For the text-containing cell, return its midpoint in (X, Y) coordinate format. 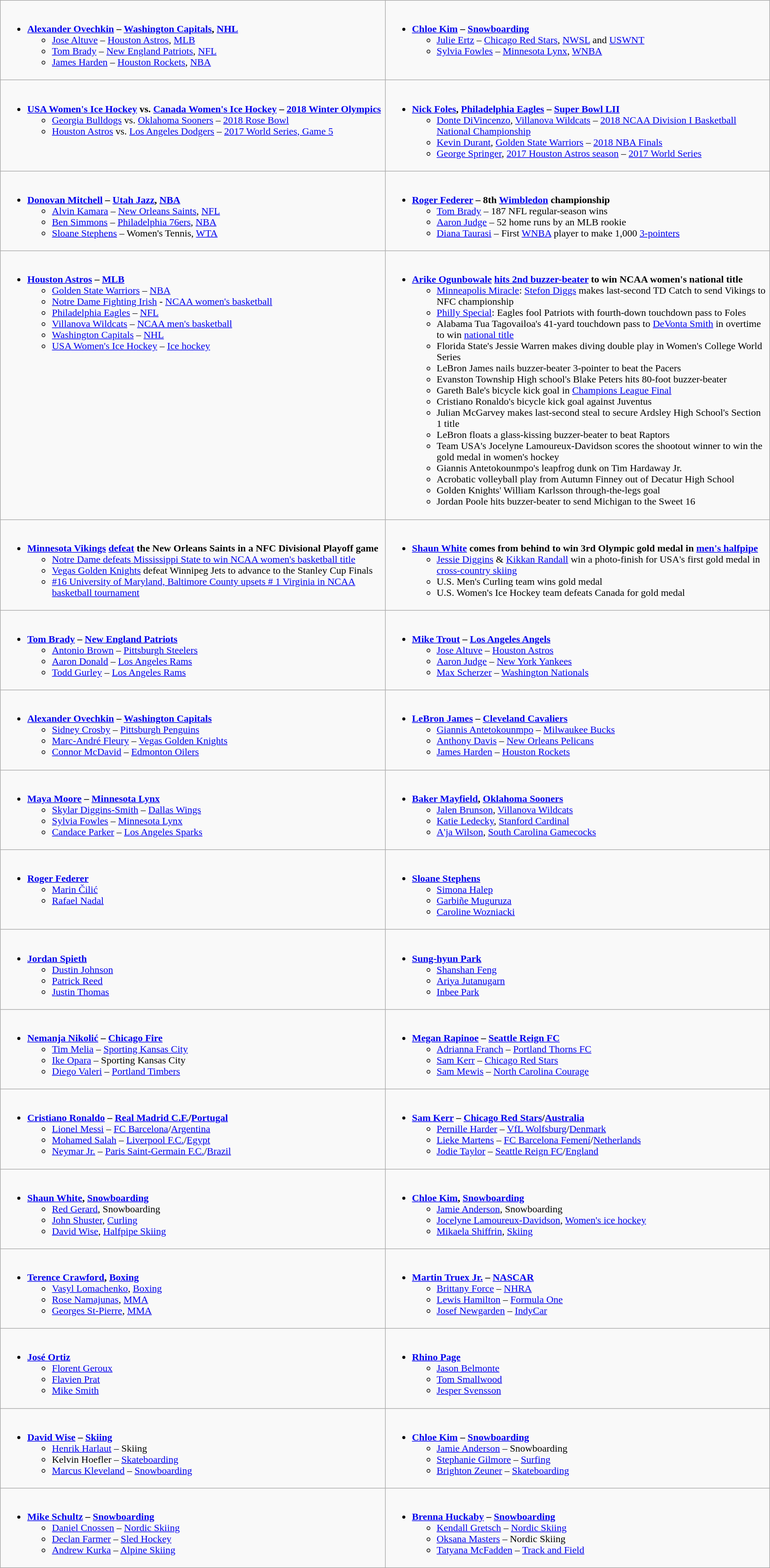
Tom Brady – New England PatriotsAntonio Brown – Pittsburgh SteelersAaron Donald – Los Angeles RamsTodd Gurley – Los Angeles Rams (192, 650)
Mike Schultz – SnowboardingDaniel Cnossen – Nordic SkiingDeclan Farmer – Sled HockeyAndrew Kurka – Alpine Skiing (192, 1528)
Donovan Mitchell – Utah Jazz, NBAAlvin Kamara – New Orleans Saints, NFLBen Simmons – Philadelphia 76ers, NBASloane Stephens – Women's Tennis, WTA (192, 211)
Roger FedererMarin ČilićRafael Nadal (192, 889)
Terence Crawford, BoxingVasyl Lomachenko, BoxingRose Namajunas, MMAGeorges St-Pierre, MMA (192, 1289)
Sung-hyun ParkShanshan FengAriya JutanugarnInbee Park (577, 969)
Jordan SpiethDustin JohnsonPatrick ReedJustin Thomas (192, 969)
Sloane StephensSimona HalepGarbiñe MuguruzaCaroline Wozniacki (577, 889)
Chloe Kim, SnowboardingJamie Anderson, SnowboardingJocelyne Lamoureux-Davidson, Women's ice hockeyMikaela Shiffrin, Skiing (577, 1209)
Baker Mayfield, Oklahoma SoonersJalen Brunson, Villanova WildcatsKatie Ledecky, Stanford CardinalA'ja Wilson, South Carolina Gamecocks (577, 810)
Alexander Ovechkin – Washington CapitalsSidney Crosby – Pittsburgh PenguinsMarc-André Fleury – Vegas Golden KnightsConnor McDavid – Edmonton Oilers (192, 730)
Mike Trout – Los Angeles AngelsJose Altuve – Houston AstrosAaron Judge – New York YankeesMax Scherzer – Washington Nationals (577, 650)
Rhino PageJason BelmonteTom SmallwoodJesper Svensson (577, 1369)
Shaun White, SnowboardingRed Gerard, SnowboardingJohn Shuster, CurlingDavid Wise, Halfpipe Skiing (192, 1209)
Maya Moore – Minnesota LynxSkylar Diggins-Smith – Dallas WingsSylvia Fowles – Minnesota LynxCandace Parker – Los Angeles Sparks (192, 810)
LeBron James – Cleveland CavaliersGiannis Antetokounmpo – Milwaukee BucksAnthony Davis – New Orleans PelicansJames Harden – Houston Rockets (577, 730)
Chloe Kim – SnowboardingJulie Ertz – Chicago Red Stars, NWSL and USWNTSylvia Fowles – Minnesota Lynx, WNBA (577, 40)
Martin Truex Jr. – NASCARBrittany Force – NHRALewis Hamilton – Formula OneJosef Newgarden – IndyCar (577, 1289)
Brenna Huckaby – SnowboardingKendall Gretsch – Nordic SkiingOksana Masters – Nordic SkiingTatyana McFadden – Track and Field (577, 1528)
David Wise – SkiingHenrik Harlaut – SkiingKelvin Hoefler – SkateboardingMarcus Kleveland – Snowboarding (192, 1448)
Chloe Kim – SnowboardingJamie Anderson – SnowboardingStephanie Gilmore – SurfingBrighton Zeuner – Skateboarding (577, 1448)
Nemanja Nikolić – Chicago FireTim Melia – Sporting Kansas CityIke Opara – Sporting Kansas CityDiego Valeri – Portland Timbers (192, 1049)
José OrtizFlorent GerouxFlavien PratMike Smith (192, 1369)
Megan Rapinoe – Seattle Reign FCAdrianna Franch – Portland Thorns FCSam Kerr – Chicago Red StarsSam Mewis – North Carolina Courage (577, 1049)
